Return the (x, y) coordinate for the center point of the cell that contains the specified text.  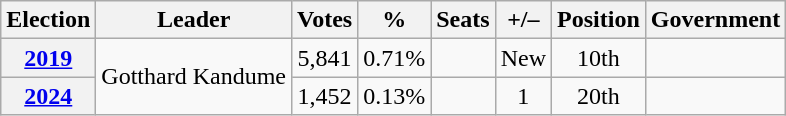
5,841 (324, 58)
2019 (48, 58)
% (394, 20)
Votes (324, 20)
Position (599, 20)
Leader (194, 20)
Government (715, 20)
20th (599, 96)
New (523, 58)
Gotthard Kandume (194, 77)
2024 (48, 96)
10th (599, 58)
Seats (463, 20)
0.13% (394, 96)
0.71% (394, 58)
1,452 (324, 96)
Election (48, 20)
+/– (523, 20)
1 (523, 96)
